Find where the given text appears and provide that cell's center as [X, Y] coordinate. 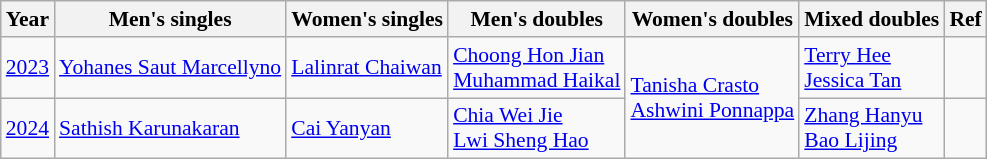
Yohanes Saut Marcellyno [170, 68]
Men's doubles [536, 19]
Women's singles [367, 19]
Choong Hon Jian Muhammad Haikal [536, 68]
2023 [28, 68]
Tanisha Crasto Ashwini Ponnappa [712, 98]
Zhang Hanyu Bao Lijing [872, 128]
Terry Hee Jessica Tan [872, 68]
Ref [965, 19]
Lalinrat Chaiwan [367, 68]
2024 [28, 128]
Year [28, 19]
Chia Wei Jie Lwi Sheng Hao [536, 128]
Cai Yanyan [367, 128]
Mixed doubles [872, 19]
Sathish Karunakaran [170, 128]
Men's singles [170, 19]
Women's doubles [712, 19]
